Determine the [X, Y] coordinate at the center of the cell enclosing the given text.  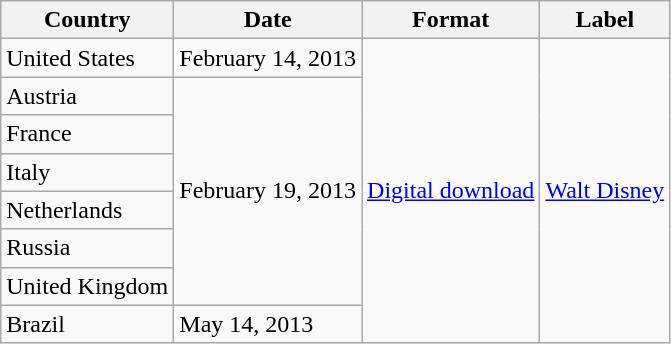
Format [451, 20]
Digital download [451, 191]
France [88, 134]
Label [605, 20]
May 14, 2013 [268, 324]
February 14, 2013 [268, 58]
Brazil [88, 324]
United Kingdom [88, 286]
Country [88, 20]
Italy [88, 172]
Date [268, 20]
Russia [88, 248]
Austria [88, 96]
Walt Disney [605, 191]
Netherlands [88, 210]
February 19, 2013 [268, 191]
United States [88, 58]
